Return (x, y) of the center of cell containing provided text 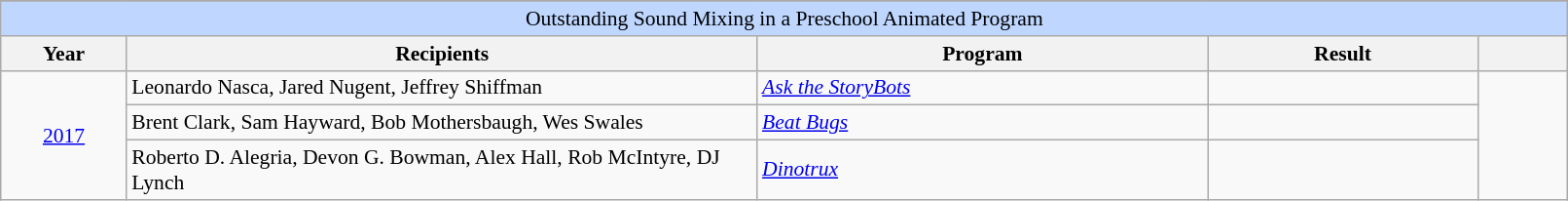
Brent Clark, Sam Hayward, Bob Mothersbaugh, Wes Swales (442, 123)
Dinotrux (983, 170)
Roberto D. Alegria, Devon G. Bowman, Alex Hall, Rob McIntyre, DJ Lynch (442, 170)
Year (64, 54)
Outstanding Sound Mixing in a Preschool Animated Program (784, 19)
2017 (64, 135)
Recipients (442, 54)
Leonardo Nasca, Jared Nugent, Jeffrey Shiffman (442, 88)
Program (983, 54)
Result (1343, 54)
Ask the StoryBots (983, 88)
Beat Bugs (983, 123)
